Output the (x, y) coordinate of the center of the cell containing the given text.  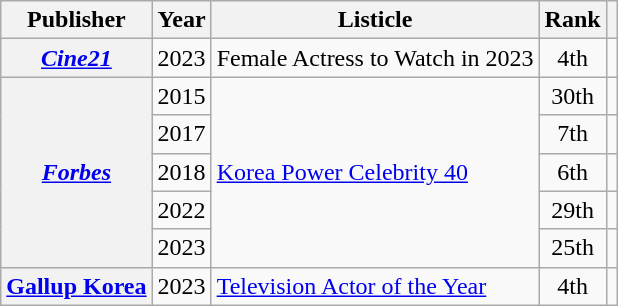
2022 (182, 210)
30th (572, 96)
2018 (182, 172)
6th (572, 172)
Television Actor of the Year (375, 286)
Female Actress to Watch in 2023 (375, 58)
Forbes (76, 172)
2015 (182, 96)
Year (182, 20)
Korea Power Celebrity 40 (375, 172)
Gallup Korea (76, 286)
Rank (572, 20)
25th (572, 248)
7th (572, 134)
Cine21 (76, 58)
2017 (182, 134)
Publisher (76, 20)
Listicle (375, 20)
29th (572, 210)
